Locate the cell with the specified text and output its [X, Y] center coordinate. 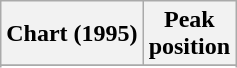
Peak position [189, 34]
Chart (1995) [72, 34]
